Scan for the cell matching the given text and deliver its (x, y) coordinate at center. 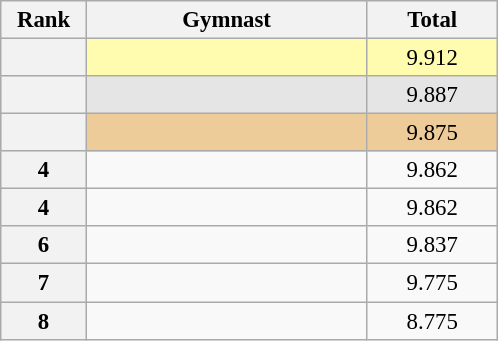
Total (432, 20)
7 (44, 283)
9.875 (432, 133)
9.837 (432, 245)
Rank (44, 20)
8 (44, 321)
6 (44, 245)
9.887 (432, 95)
9.912 (432, 58)
8.775 (432, 321)
9.775 (432, 283)
Gymnast (226, 20)
